Scan for the cell matching the given text and deliver its (X, Y) coordinate at center. 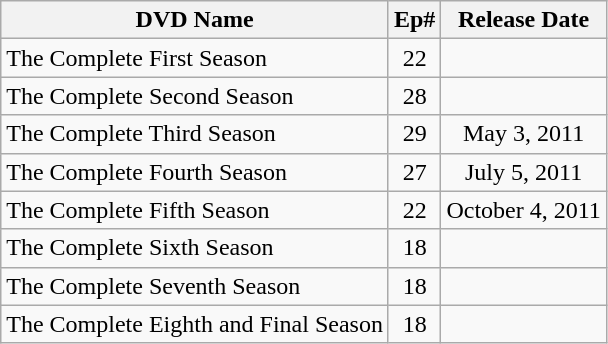
Ep# (414, 20)
The Complete Fourth Season (195, 172)
27 (414, 172)
DVD Name (195, 20)
The Complete Third Season (195, 134)
The Complete Second Season (195, 96)
July 5, 2011 (524, 172)
The Complete Eighth and Final Season (195, 324)
The Complete Fifth Season (195, 210)
May 3, 2011 (524, 134)
29 (414, 134)
28 (414, 96)
The Complete Seventh Season (195, 286)
Release Date (524, 20)
October 4, 2011 (524, 210)
The Complete Sixth Season (195, 248)
The Complete First Season (195, 58)
